Identify which cell holds the provided text, then report its (X, Y) central coordinate. 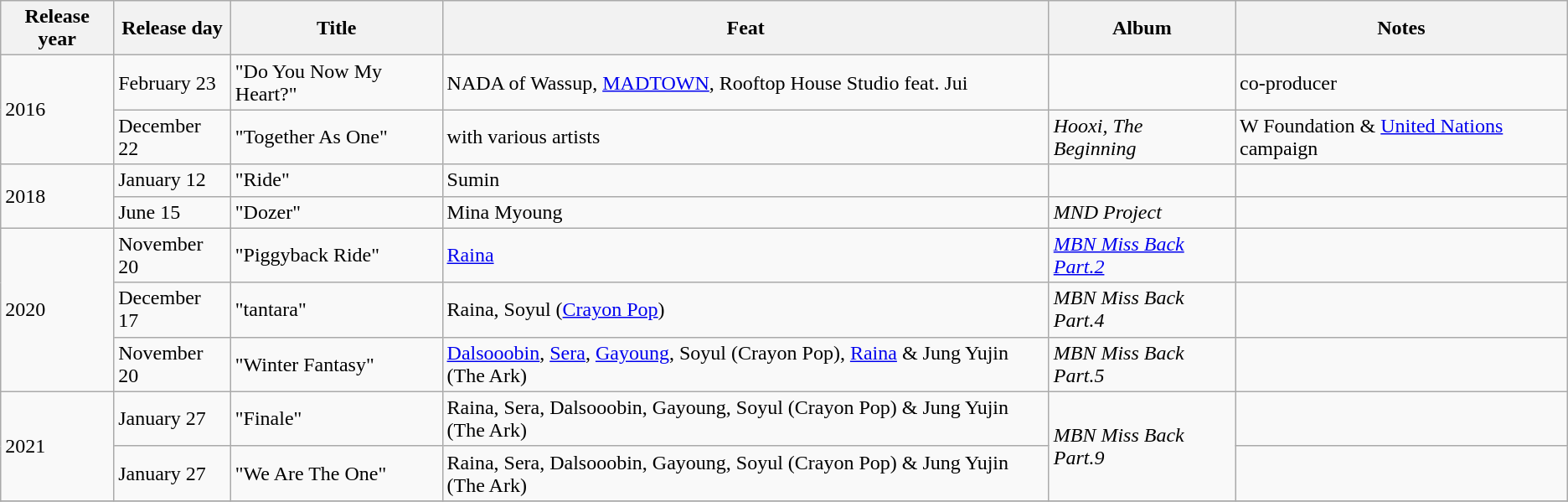
MBN Miss Back Part.9 (1142, 446)
Album (1142, 28)
MBN Miss Back Part.5 (1142, 364)
Sumin (745, 180)
June 15 (173, 212)
NADA of Wassup, MADTOWN, Rooftop House Studio feat. Jui (745, 82)
"Finale" (337, 419)
"Together As One" (337, 137)
Notes (1402, 28)
Title (337, 28)
"Winter Fantasy" (337, 364)
Feat (745, 28)
with various artists (745, 137)
Release day (173, 28)
"tantara" (337, 310)
co-producer (1402, 82)
2016 (57, 110)
MBN Miss Back Part.4 (1142, 310)
December 17 (173, 310)
MND Project (1142, 212)
"Ride" (337, 180)
December 22 (173, 137)
"We Are The One" (337, 473)
"Dozer" (337, 212)
"Do You Now My Heart?" (337, 82)
2020 (57, 310)
Dalsooobin, Sera, Gayoung, Soyul (Crayon Pop), Raina & Jung Yujin (The Ark) (745, 364)
W Foundation & United Nations campaign (1402, 137)
Mina Myoung (745, 212)
Raina (745, 255)
February 23 (173, 82)
2018 (57, 196)
Hooxi, The Beginning (1142, 137)
"Piggyback Ride" (337, 255)
Raina, Soyul (Crayon Pop) (745, 310)
MBN Miss Back Part.2 (1142, 255)
January 12 (173, 180)
2021 (57, 446)
Release year (57, 28)
